Search for the cell housing the specified text and yield its (X, Y) center coordinate. 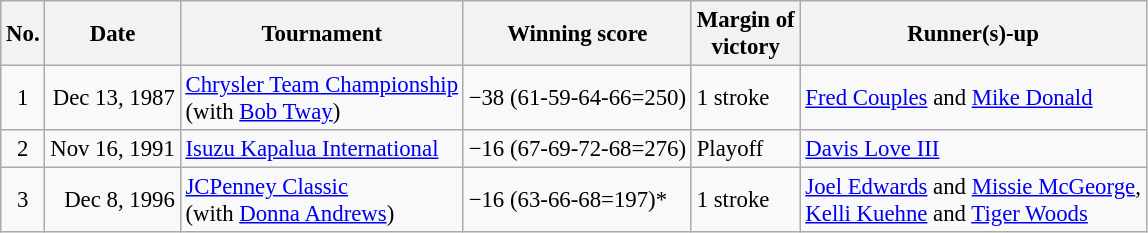
Dec 13, 1987 (112, 98)
Joel Edwards and Missie McGeorge, Kelli Kuehne and Tiger Woods (973, 200)
Winning score (577, 34)
Dec 8, 1996 (112, 200)
Davis Love III (973, 149)
Chrysler Team Championship(with Bob Tway) (322, 98)
3 (23, 200)
−38 (61-59-64-66=250) (577, 98)
Runner(s)-up (973, 34)
Margin ofvictory (746, 34)
Fred Couples and Mike Donald (973, 98)
Date (112, 34)
Playoff (746, 149)
1 (23, 98)
No. (23, 34)
Isuzu Kapalua International (322, 149)
Tournament (322, 34)
2 (23, 149)
−16 (67-69-72-68=276) (577, 149)
Nov 16, 1991 (112, 149)
−16 (63-66-68=197)* (577, 200)
JCPenney Classic(with Donna Andrews) (322, 200)
